Detect which cell encompasses the target text, then output its [X, Y] center coordinate. 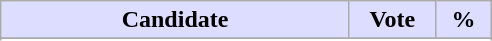
% [463, 20]
Candidate [176, 20]
Vote [392, 20]
